Pinpoint the cell where the given text exists, returning its [X, Y] midpoint coordinate. 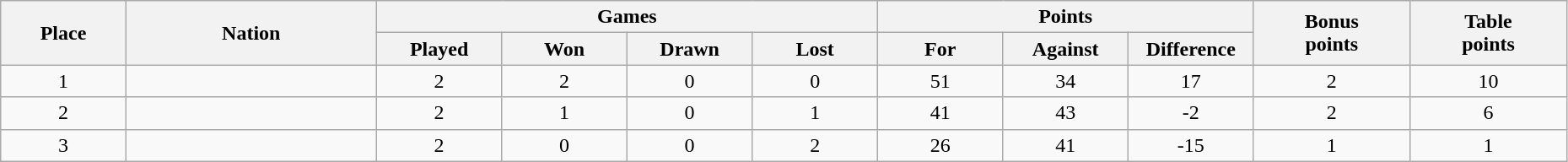
3 [64, 145]
34 [1066, 81]
Won [565, 49]
For [940, 49]
Tablepoints [1489, 33]
43 [1066, 113]
-2 [1191, 113]
Lost [815, 49]
Points [1065, 17]
Difference [1191, 49]
Games [627, 17]
26 [940, 145]
6 [1489, 113]
51 [940, 81]
Nation [251, 33]
Against [1066, 49]
17 [1191, 81]
Drawn [690, 49]
Played [439, 49]
Place [64, 33]
10 [1489, 81]
Bonuspoints [1332, 33]
-15 [1191, 145]
